Pinpoint the cell where the given text exists, returning its [X, Y] midpoint coordinate. 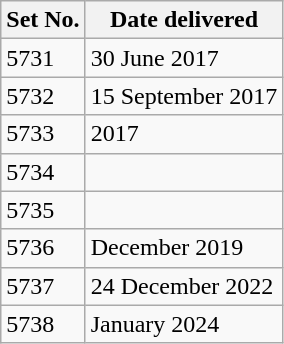
5737 [43, 286]
5731 [43, 58]
30 June 2017 [184, 58]
15 September 2017 [184, 96]
5735 [43, 210]
24 December 2022 [184, 286]
January 2024 [184, 324]
December 2019 [184, 248]
Set No. [43, 20]
2017 [184, 134]
5736 [43, 248]
Date delivered [184, 20]
5738 [43, 324]
5732 [43, 96]
5734 [43, 172]
5733 [43, 134]
